Locate the cell with the specified text and output its (x, y) center coordinate. 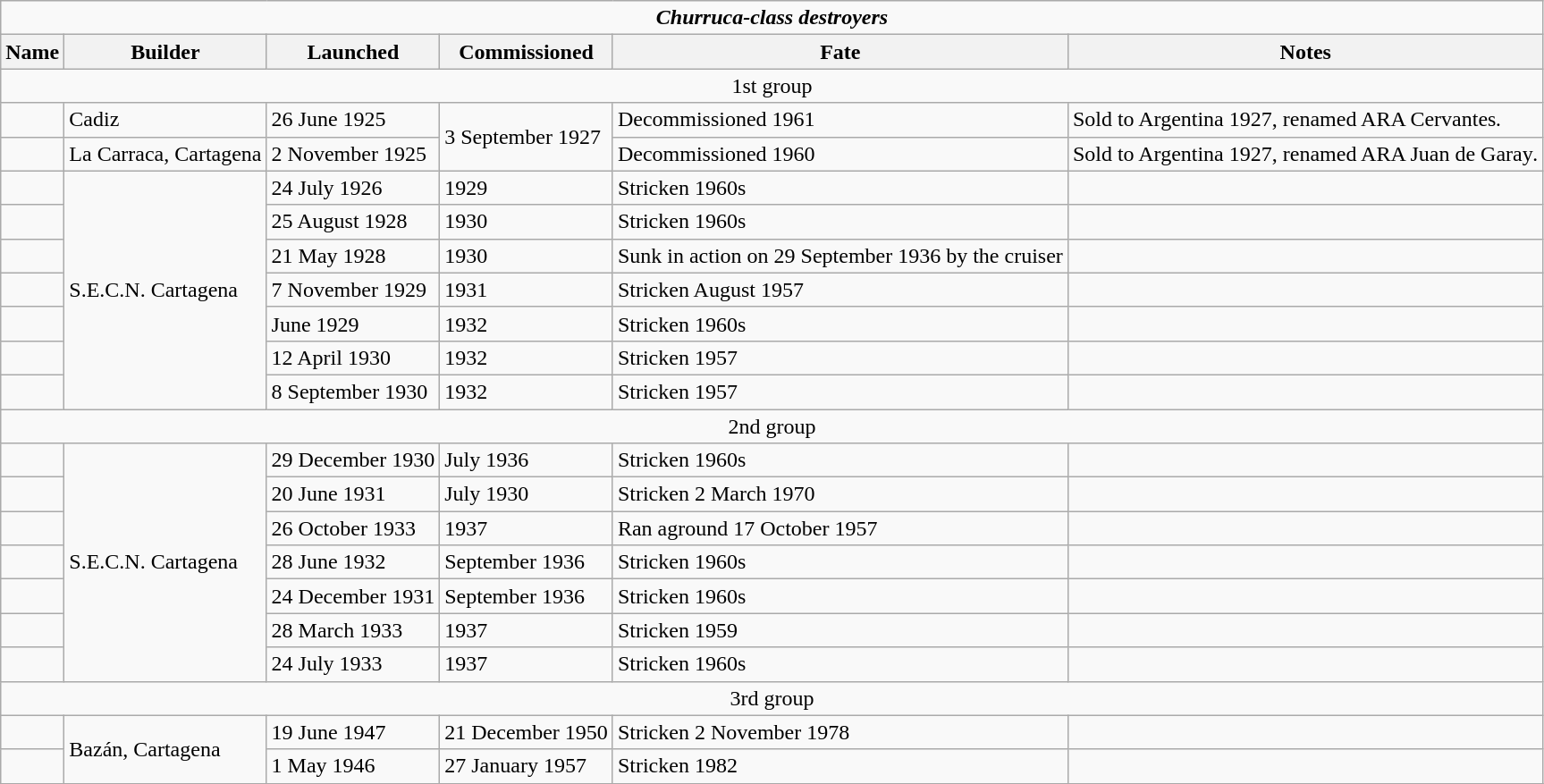
28 June 1932 (353, 562)
Bazán, Cartagena (165, 749)
Stricken 2 November 1978 (840, 732)
26 October 1933 (353, 528)
Fate (840, 52)
1931 (527, 290)
27 January 1957 (527, 766)
1929 (527, 188)
Churruca-class destroyers (772, 18)
Stricken August 1957 (840, 290)
Stricken 2 March 1970 (840, 494)
21 May 1928 (353, 256)
Builder (165, 52)
June 1929 (353, 324)
7 November 1929 (353, 290)
12 April 1930 (353, 358)
3rd group (772, 698)
28 March 1933 (353, 630)
Cadiz (165, 120)
Sold to Argentina 1927, renamed ARA Cervantes. (1305, 120)
3 September 1927 (527, 137)
1 May 1946 (353, 766)
Decommissioned 1961 (840, 120)
July 1930 (527, 494)
La Carraca, Cartagena (165, 154)
Launched (353, 52)
Sold to Argentina 1927, renamed ARA Juan de Garay. (1305, 154)
1st group (772, 86)
2nd group (772, 426)
Name (32, 52)
24 July 1926 (353, 188)
Notes (1305, 52)
July 1936 (527, 460)
Stricken 1959 (840, 630)
29 December 1930 (353, 460)
21 December 1950 (527, 732)
Ran aground 17 October 1957 (840, 528)
24 December 1931 (353, 596)
Commissioned (527, 52)
26 June 1925 (353, 120)
19 June 1947 (353, 732)
8 September 1930 (353, 392)
Sunk in action on 29 September 1936 by the cruiser (840, 256)
2 November 1925 (353, 154)
24 July 1933 (353, 664)
25 August 1928 (353, 222)
Decommissioned 1960 (840, 154)
20 June 1931 (353, 494)
Stricken 1982 (840, 766)
